Output the (x, y) coordinate of the center of the cell containing the given text.  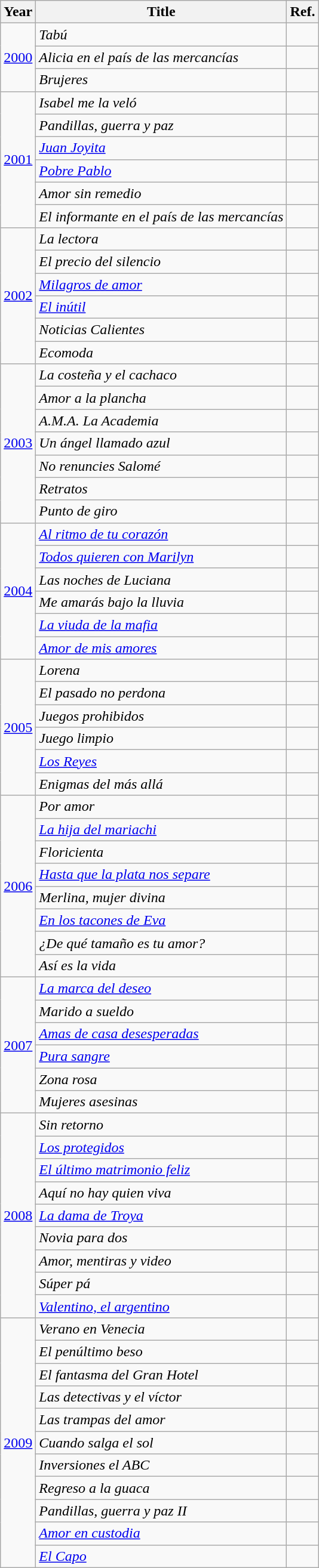
Tabú (161, 35)
Ecomoda (161, 353)
Las detectivas y el víctor (161, 1397)
El Capo (161, 1556)
Hasta que la plata nos separe (161, 875)
Mujeres asesinas (161, 1102)
El inútil (161, 307)
Verano en Venecia (161, 1329)
La marca del deseo (161, 988)
Ref. (302, 12)
La lectora (161, 239)
2005 (18, 727)
Juan Joyita (161, 148)
Milagros de amor (161, 285)
2003 (18, 443)
2006 (18, 886)
2008 (18, 1216)
El informante en el país de las mercancías (161, 216)
2007 (18, 1045)
Zona rosa (161, 1079)
Floricienta (161, 852)
Al ritmo de tu corazón (161, 534)
La viuda de la mafia (161, 625)
Novia para dos (161, 1238)
Todos quieren con Marilyn (161, 557)
Isabel me la veló (161, 103)
2000 (18, 57)
Amor en custodia (161, 1533)
El precio del silencio (161, 261)
Marido a sueldo (161, 1011)
A.M.A. La Academia (161, 421)
Enigmas del más allá (161, 784)
No renuncies Salomé (161, 466)
Sin retorno (161, 1125)
Regreso a la guaca (161, 1488)
Las noches de Luciana (161, 579)
Por amor (161, 807)
Alicia en el país de las mercancías (161, 57)
Pandillas, guerra y paz II (161, 1511)
Pura sangre (161, 1057)
Pandillas, guerra y paz (161, 125)
Cuando salga el sol (161, 1443)
El fantasma del Gran Hotel (161, 1374)
Juego limpio (161, 739)
2004 (18, 591)
Punto de giro (161, 511)
Amor sin remedio (161, 193)
Title (161, 12)
Retratos (161, 489)
Noticias Calientes (161, 330)
El último matrimonio feliz (161, 1170)
Pobre Pablo (161, 171)
La hija del mariachi (161, 829)
Los Reyes (161, 761)
2001 (18, 159)
Los protegidos (161, 1147)
Merlina, mujer divina (161, 897)
Amor, mentiras y video (161, 1261)
En los tacones de Eva (161, 920)
2009 (18, 1443)
Brujeres (161, 80)
Un ángel llamado azul (161, 443)
El penúltimo beso (161, 1351)
2002 (18, 295)
Valentino, el argentino (161, 1306)
Amor de mis amores (161, 647)
Súper pá (161, 1283)
¿De qué tamaño es tu amor? (161, 943)
Juegos prohibidos (161, 716)
Year (18, 12)
La costeña y el cachaco (161, 375)
Amor a la plancha (161, 398)
Las trampas del amor (161, 1420)
El pasado no perdona (161, 693)
La dama de Troya (161, 1215)
Me amarás bajo la lluvia (161, 602)
Aquí no hay quien viva (161, 1193)
Amas de casa desesperadas (161, 1034)
Lorena (161, 671)
Así es la vida (161, 965)
Inversiones el ABC (161, 1465)
